Pinpoint the cell where the given text exists, returning its [x, y] midpoint coordinate. 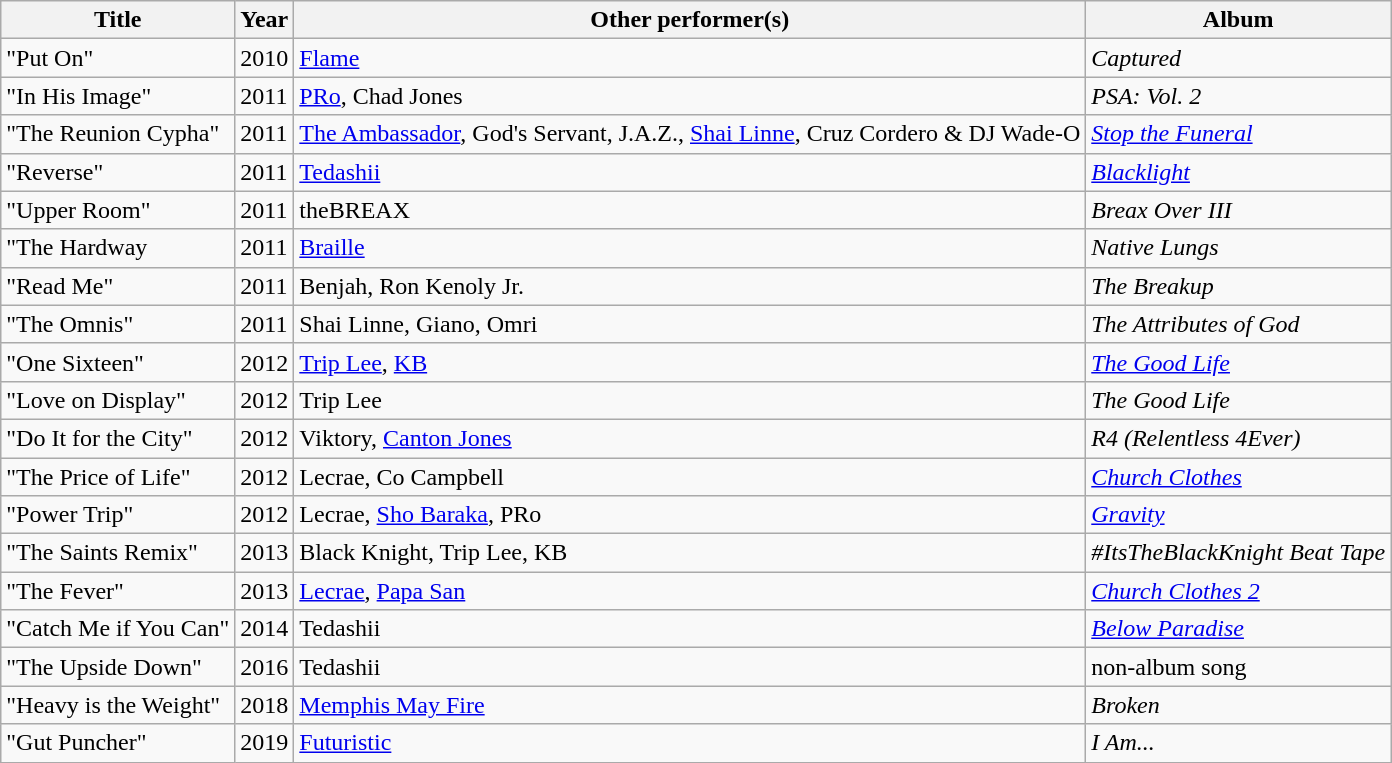
The Ambassador, God's Servant, J.A.Z., Shai Linne, Cruz Cordero & DJ Wade-O [690, 134]
non-album song [1238, 667]
Lecrae, Co Campbell [690, 477]
"The Omnis" [118, 324]
Broken [1238, 705]
"The Price of Life" [118, 477]
Year [264, 20]
Church Clothes 2 [1238, 591]
"Reverse" [118, 172]
Native Lungs [1238, 248]
Lecrae, Papa San [690, 591]
"The Saints Remix" [118, 553]
Viktory, Canton Jones [690, 438]
Church Clothes [1238, 477]
Blacklight [1238, 172]
Shai Linne, Giano, Omri [690, 324]
PRo, Chad Jones [690, 96]
I Am... [1238, 743]
"Catch Me if You Can" [118, 629]
"Upper Room" [118, 210]
2019 [264, 743]
"The Reunion Cypha" [118, 134]
PSA: Vol. 2 [1238, 96]
Memphis May Fire [690, 705]
"The Upside Down" [118, 667]
"One Sixteen" [118, 362]
Album [1238, 20]
"Heavy is the Weight" [118, 705]
Benjah, Ron Kenoly Jr. [690, 286]
theBREAX [690, 210]
"In His Image" [118, 96]
"Love on Display" [118, 400]
"The Fever" [118, 591]
Gravity [1238, 515]
Flame [690, 58]
Trip Lee [690, 400]
Black Knight, Trip Lee, KB [690, 553]
The Breakup [1238, 286]
Captured [1238, 58]
"Gut Puncher" [118, 743]
2010 [264, 58]
Futuristic [690, 743]
"The Hardway [118, 248]
2018 [264, 705]
#ItsTheBlackKnight Beat Tape [1238, 553]
Other performer(s) [690, 20]
Title [118, 20]
"Power Trip" [118, 515]
R4 (Relentless 4Ever) [1238, 438]
Stop the Funeral [1238, 134]
Below Paradise [1238, 629]
"Do It for the City" [118, 438]
The Attributes of God [1238, 324]
Breax Over III [1238, 210]
Braille [690, 248]
2016 [264, 667]
"Read Me" [118, 286]
2014 [264, 629]
"Put On" [118, 58]
Lecrae, Sho Baraka, PRo [690, 515]
Trip Lee, KB [690, 362]
